Find where the given text appears and provide that cell's center as (X, Y) coordinate. 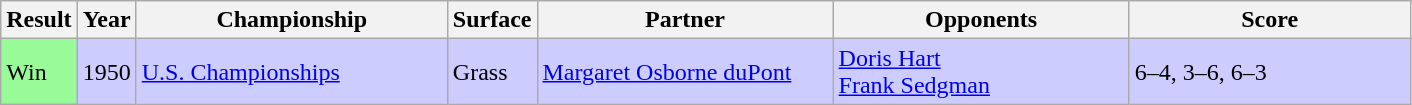
Margaret Osborne duPont (685, 72)
6–4, 3–6, 6–3 (1270, 72)
Championship (292, 20)
Win (39, 72)
Opponents (981, 20)
Doris Hart Frank Sedgman (981, 72)
Score (1270, 20)
Grass (492, 72)
Result (39, 20)
Partner (685, 20)
U.S. Championships (292, 72)
Surface (492, 20)
1950 (106, 72)
Year (106, 20)
